Provide the (x, y) coordinate of the cell's center where the given text is located.  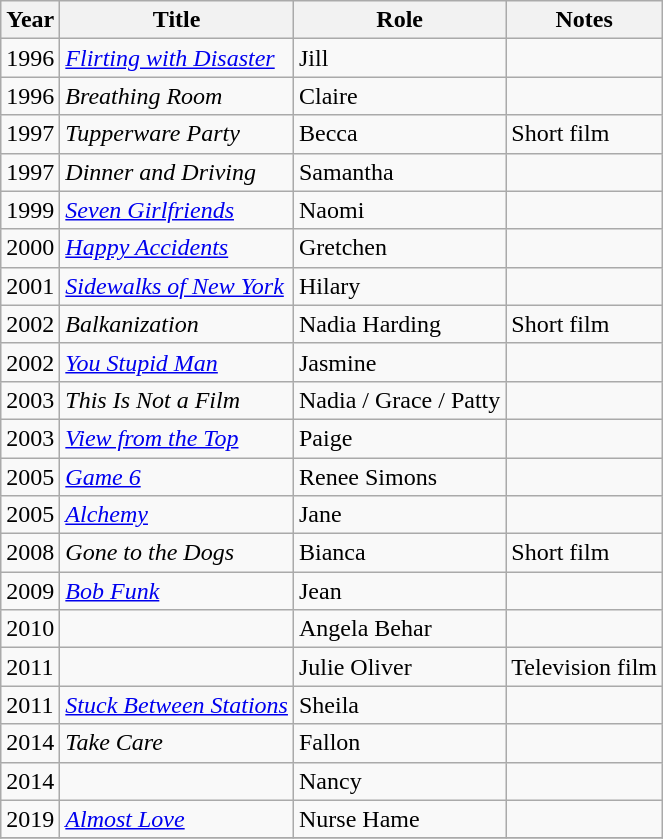
Almost Love (177, 819)
Stuck Between Stations (177, 705)
Nadia Harding (399, 324)
2000 (30, 248)
Naomi (399, 210)
Take Care (177, 743)
Bianca (399, 553)
Sidewalks of New York (177, 286)
2001 (30, 286)
2019 (30, 819)
1999 (30, 210)
This Is Not a Film (177, 400)
Becca (399, 134)
2008 (30, 553)
2010 (30, 629)
Gretchen (399, 248)
Seven Girlfriends (177, 210)
Notes (584, 20)
Television film (584, 667)
Title (177, 20)
Jill (399, 58)
Jean (399, 591)
Balkanization (177, 324)
Game 6 (177, 477)
Tupperware Party (177, 134)
Gone to the Dogs (177, 553)
Role (399, 20)
Flirting with Disaster (177, 58)
Nancy (399, 781)
Nadia / Grace / Patty (399, 400)
Claire (399, 96)
Paige (399, 438)
Alchemy (177, 515)
Happy Accidents (177, 248)
Bob Funk (177, 591)
Julie Oliver (399, 667)
Dinner and Driving (177, 172)
Year (30, 20)
Jane (399, 515)
Samantha (399, 172)
You Stupid Man (177, 362)
Renee Simons (399, 477)
Fallon (399, 743)
Nurse Hame (399, 819)
Hilary (399, 286)
Angela Behar (399, 629)
Jasmine (399, 362)
Breathing Room (177, 96)
Sheila (399, 705)
View from the Top (177, 438)
2009 (30, 591)
